Determine the [x, y] coordinate at the center of the cell enclosing the given text.  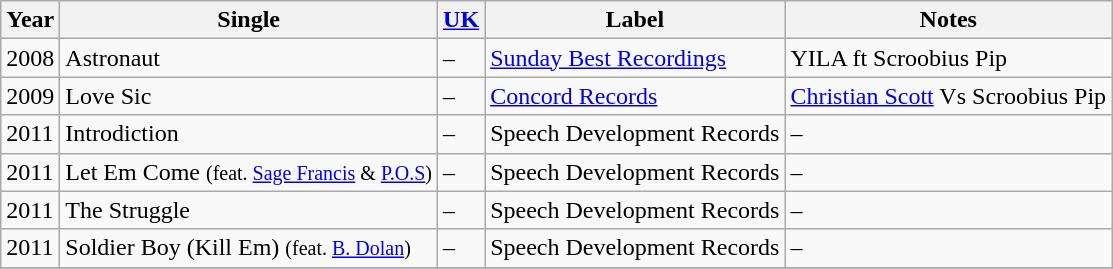
Single [249, 20]
Christian Scott Vs Scroobius Pip [948, 96]
Love Sic [249, 96]
Year [30, 20]
Soldier Boy (Kill Em) (feat. B. Dolan) [249, 248]
Label [635, 20]
Let Em Come (feat. Sage Francis & P.O.S) [249, 172]
The Struggle [249, 210]
Concord Records [635, 96]
UK [462, 20]
2008 [30, 58]
Sunday Best Recordings [635, 58]
Notes [948, 20]
2009 [30, 96]
YILA ft Scroobius Pip [948, 58]
Introdiction [249, 134]
Astronaut [249, 58]
